Capture the cell that displays the provided text and extract its [x, y] central coordinate. 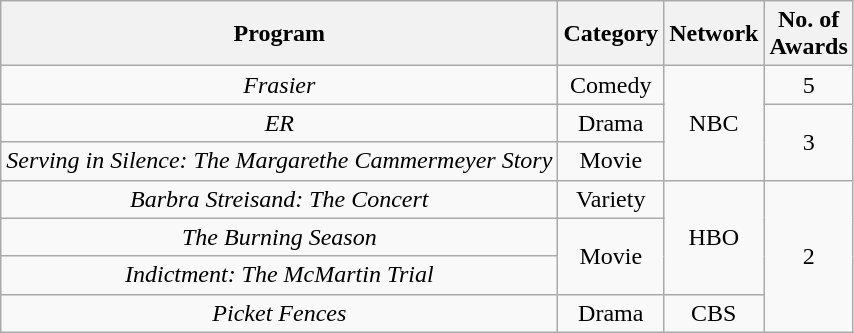
3 [808, 142]
NBC [714, 123]
Picket Fences [280, 313]
Comedy [611, 85]
Indictment: The McMartin Trial [280, 275]
2 [808, 256]
Barbra Streisand: The Concert [280, 199]
5 [808, 85]
Category [611, 34]
Program [280, 34]
No. ofAwards [808, 34]
HBO [714, 237]
Variety [611, 199]
The Burning Season [280, 237]
CBS [714, 313]
Serving in Silence: The Margarethe Cammermeyer Story [280, 161]
Frasier [280, 85]
Network [714, 34]
ER [280, 123]
